Extract the (X, Y) coordinate from the center of the cell holding the provided text.  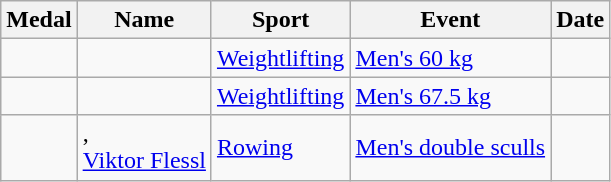
Rowing (280, 148)
Date (580, 20)
Event (450, 20)
Men's 60 kg (450, 58)
Men's double sculls (450, 148)
Medal (39, 20)
Name (144, 20)
,Viktor Flessl (144, 148)
Sport (280, 20)
Men's 67.5 kg (450, 96)
